Locate the cell with the specified text and output its (x, y) center coordinate. 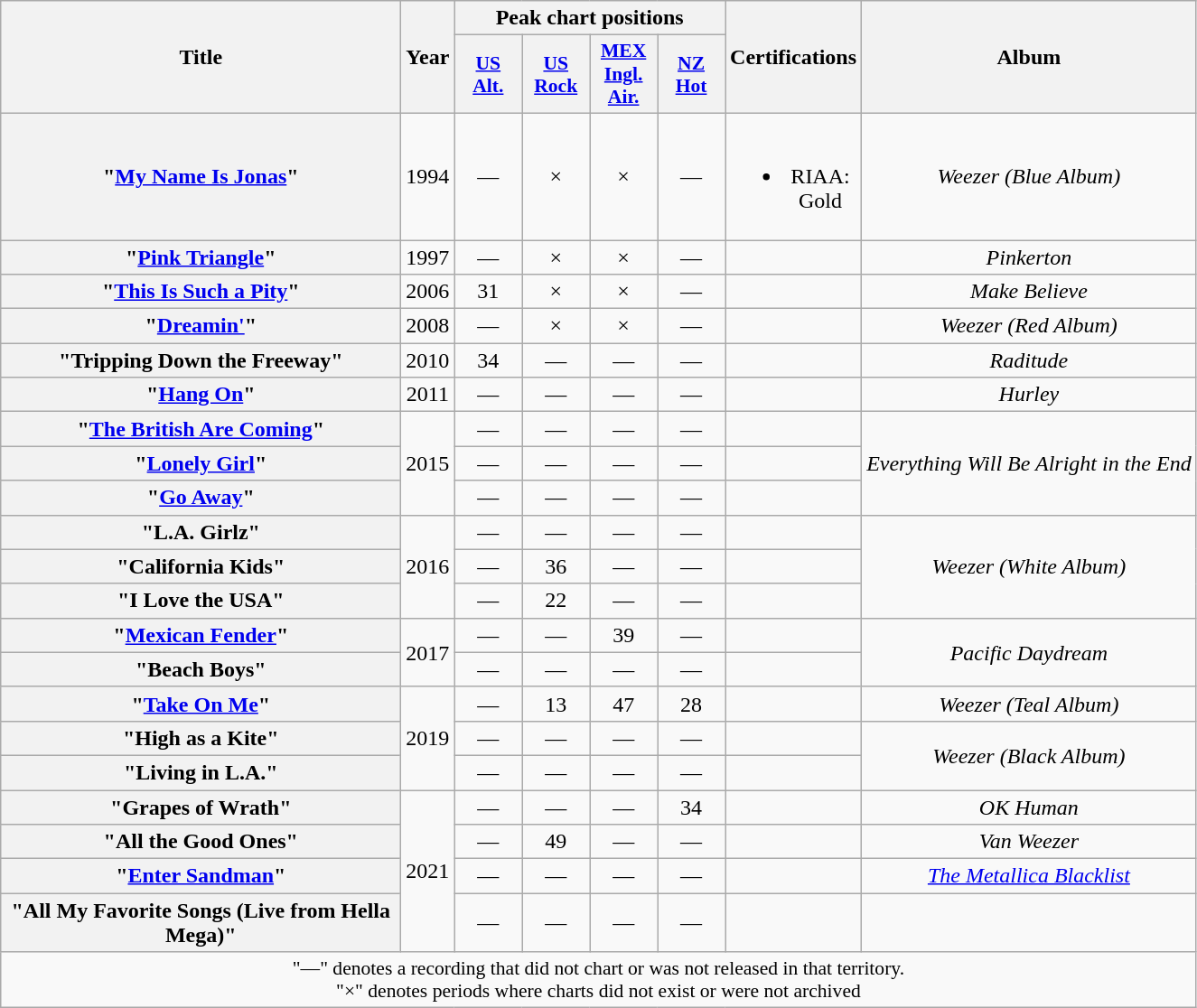
"The British Are Coming" (201, 429)
49 (556, 842)
USAlt. (488, 74)
2006 (428, 292)
"—" denotes a recording that did not chart or was not released in that territory."×" denotes periods where charts did not exist or were not archived (598, 979)
NZHot (692, 74)
Raditude (1030, 360)
Pinkerton (1030, 257)
The Metallica Blacklist (1030, 876)
Title (201, 58)
Van Weezer (1030, 842)
"Lonely Girl" (201, 463)
28 (692, 704)
Weezer (Red Album) (1030, 326)
Certifications (793, 58)
2017 (428, 652)
Weezer (Black Album) (1030, 755)
"Mexican Fender" (201, 635)
"California Kids" (201, 566)
"Dreamin'" (201, 326)
39 (623, 635)
13 (556, 704)
Weezer (White Album) (1030, 566)
USRock (556, 74)
"Enter Sandman" (201, 876)
2019 (428, 738)
"High as a Kite" (201, 738)
47 (623, 704)
36 (556, 566)
Weezer (Teal Album) (1030, 704)
"Living in L.A." (201, 772)
"My Name Is Jonas" (201, 176)
"L.A. Girlz" (201, 532)
"Beach Boys" (201, 669)
Hurley (1030, 395)
2010 (428, 360)
Pacific Daydream (1030, 652)
2016 (428, 566)
"Take On Me" (201, 704)
MEXIngl.Air. (623, 74)
"This Is Such a Pity" (201, 292)
Year (428, 58)
Weezer (Blue Album) (1030, 176)
"Pink Triangle" (201, 257)
31 (488, 292)
1997 (428, 257)
2008 (428, 326)
Peak chart positions (590, 18)
RIAA: Gold (793, 176)
"Grapes of Wrath" (201, 807)
OK Human (1030, 807)
1994 (428, 176)
2015 (428, 463)
Album (1030, 58)
"All My Favorite Songs (Live from Hella Mega)" (201, 923)
Everything Will Be Alright in the End (1030, 463)
"Go Away" (201, 498)
"All the Good Ones" (201, 842)
Make Believe (1030, 292)
"Tripping Down the Freeway" (201, 360)
2021 (428, 871)
"I Love the USA" (201, 601)
"Hang On" (201, 395)
22 (556, 601)
2011 (428, 395)
